Detect which cell encompasses the target text, then output its [X, Y] center coordinate. 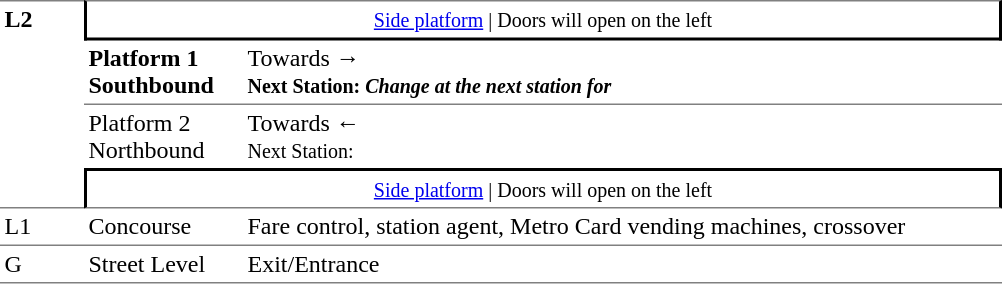
Fare control, station agent, Metro Card vending machines, crossover [622, 226]
Street Level [164, 264]
L2 [42, 104]
Concourse [164, 226]
L1 [42, 226]
Towards → Next Station: Change at the next station for [622, 72]
Platform 1Southbound [164, 72]
Towards ← Next Station: [622, 136]
Exit/Entrance [622, 264]
G [42, 264]
Platform 2Northbound [164, 136]
